Extract the [x, y] coordinate from the center of the cell holding the provided text.  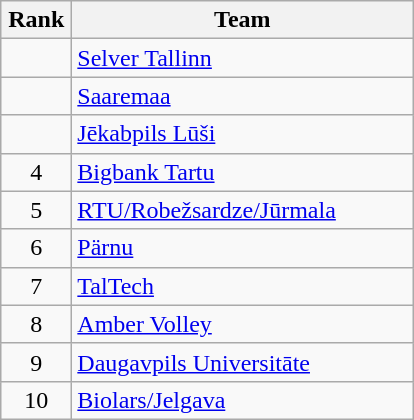
7 [36, 286]
10 [36, 400]
Jēkabpils Lūši [242, 134]
Selver Tallinn [242, 58]
Pärnu [242, 248]
5 [36, 210]
RTU/Robežsardze/Jūrmala [242, 210]
Biolars/Jelgava [242, 400]
Amber Volley [242, 324]
Rank [36, 20]
4 [36, 172]
TalTech [242, 286]
Saaremaa [242, 96]
Bigbank Tartu [242, 172]
8 [36, 324]
6 [36, 248]
9 [36, 362]
Team [242, 20]
Daugavpils Universitāte [242, 362]
